Pinpoint the cell where the given text exists, returning its [x, y] midpoint coordinate. 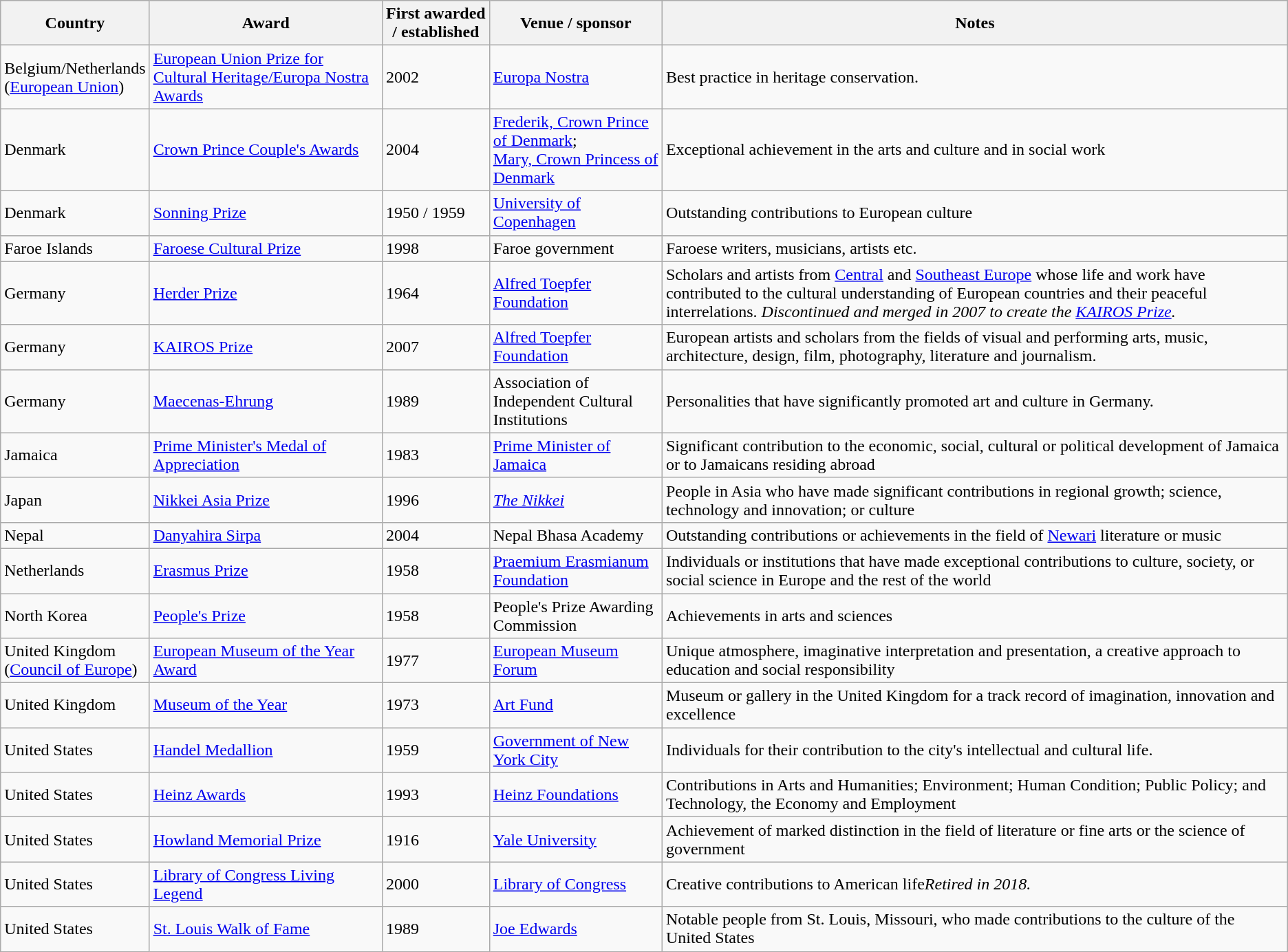
Contributions in Arts and Humanities; Environment; Human Condition; Public Policy; and Technology, the Economy and Employment [974, 795]
People in Asia who have made significant contributions in regional growth; science, technology and innovation; or culture [974, 499]
Creative contributions to American lifeRetired in 2018. [974, 885]
Sonning Prize [266, 213]
Venue / sponsor [575, 23]
Nepal Bhasa Academy [575, 535]
Praemium Erasmianum Foundation [575, 571]
2000 [436, 885]
Maecenas-Ehrung [266, 401]
Frederik, Crown Prince of Denmark;Mary, Crown Princess of Denmark [575, 150]
Belgium/Netherlands (European Union) [75, 77]
Museum of the Year [266, 706]
Individuals for their contribution to the city's intellectual and cultural life. [974, 750]
Heinz Awards [266, 795]
United Kingdom [75, 706]
Danyahira Sirpa [266, 535]
The Nikkei [575, 499]
Art Fund [575, 706]
Faroe Islands [75, 248]
Country [75, 23]
Yale University [575, 839]
Exceptional achievement in the arts and culture and in social work [974, 150]
1998 [436, 248]
European Museum of the Year Award [266, 660]
Nikkei Asia Prize [266, 499]
1959 [436, 750]
Outstanding contributions to European culture [974, 213]
Handel Medallion [266, 750]
Library of Congress [575, 885]
2002 [436, 77]
Herder Prize [266, 293]
European Museum Forum [575, 660]
Erasmus Prize [266, 571]
Significant contribution to the economic, social, cultural or political development of Jamaica or to Jamaicans residing abroad [974, 455]
Individuals or institutions that have made exceptional contributions to culture, society, or social science in Europe and the rest of the world [974, 571]
Heinz Foundations [575, 795]
Outstanding contributions or achievements in the field of Newari literature or music [974, 535]
1993 [436, 795]
Museum or gallery in the United Kingdom for a track record of imagination, innovation and excellence [974, 706]
Crown Prince Couple's Awards [266, 150]
Nepal [75, 535]
Faroese writers, musicians, artists etc. [974, 248]
Prime Minister of Jamaica [575, 455]
Prime Minister's Medal of Appreciation [266, 455]
St. Louis Walk of Fame [266, 929]
United Kingdom(Council of Europe) [75, 660]
First awarded/ established [436, 23]
People's Prize [266, 615]
North Korea [75, 615]
Faroese Cultural Prize [266, 248]
1973 [436, 706]
University of Copenhagen [575, 213]
Library of Congress Living Legend [266, 885]
1964 [436, 293]
Howland Memorial Prize [266, 839]
Personalities that have significantly promoted art and culture in Germany. [974, 401]
1983 [436, 455]
Joe Edwards [575, 929]
Europa Nostra [575, 77]
Jamaica [75, 455]
KAIROS Prize [266, 347]
Association of Independent Cultural Institutions [575, 401]
Notable people from St. Louis, Missouri, who made contributions to the culture of the United States [974, 929]
Unique atmosphere, imaginative interpretation and presentation, a creative approach to education and social responsibility [974, 660]
1996 [436, 499]
Award [266, 23]
1950 / 1959 [436, 213]
Faroe government [575, 248]
2007 [436, 347]
Netherlands [75, 571]
European Union Prize for Cultural Heritage/Europa Nostra Awards [266, 77]
Notes [974, 23]
Achievements in arts and sciences [974, 615]
People's Prize Awarding Commission [575, 615]
Government of New York City [575, 750]
Japan [75, 499]
Best practice in heritage conservation. [974, 77]
Achievement of marked distinction in the field of literature or fine arts or the science of government [974, 839]
1977 [436, 660]
1916 [436, 839]
